Provide the (X, Y) coordinate of the cell's center where the given text is located.  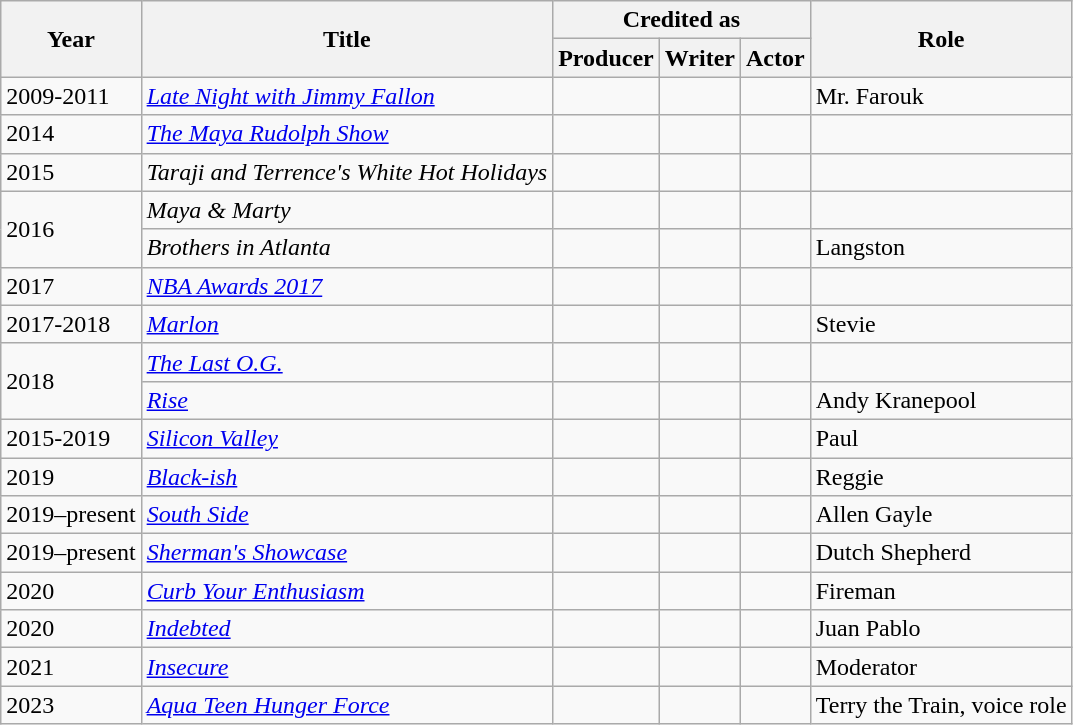
Marlon (347, 324)
Reggie (941, 477)
Andy Kranepool (941, 400)
2014 (71, 134)
Allen Gayle (941, 515)
Brothers in Atlanta (347, 248)
Terry the Train, voice role (941, 705)
Paul (941, 438)
The Last O.G. (347, 362)
NBA Awards 2017 (347, 286)
Writer (700, 58)
2016 (71, 229)
Fireman (941, 591)
2009-2011 (71, 96)
Producer (606, 58)
Late Night with Jimmy Fallon (347, 96)
Stevie (941, 324)
Moderator (941, 667)
Rise (347, 400)
Credited as (682, 20)
Aqua Teen Hunger Force (347, 705)
Dutch Shepherd (941, 553)
Maya & Marty (347, 210)
2019 (71, 477)
Indebted (347, 629)
Taraji and Terrence's White Hot Holidays (347, 172)
South Side (347, 515)
The Maya Rudolph Show (347, 134)
Role (941, 39)
Mr. Farouk (941, 96)
Sherman's Showcase (347, 553)
Curb Your Enthusiasm (347, 591)
Black-ish (347, 477)
2017 (71, 286)
Actor (776, 58)
Title (347, 39)
2021 (71, 667)
Insecure (347, 667)
2015-2019 (71, 438)
2017-2018 (71, 324)
Juan Pablo (941, 629)
Silicon Valley (347, 438)
2023 (71, 705)
2015 (71, 172)
Year (71, 39)
2018 (71, 381)
Langston (941, 248)
